Identify which cell holds the provided text, then report its (X, Y) central coordinate. 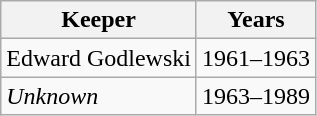
1961–1963 (256, 58)
1963–1989 (256, 96)
Unknown (99, 96)
Years (256, 20)
Edward Godlewski (99, 58)
Keeper (99, 20)
